From the cell containing the given text, extract its center point as [X, Y] coordinate. 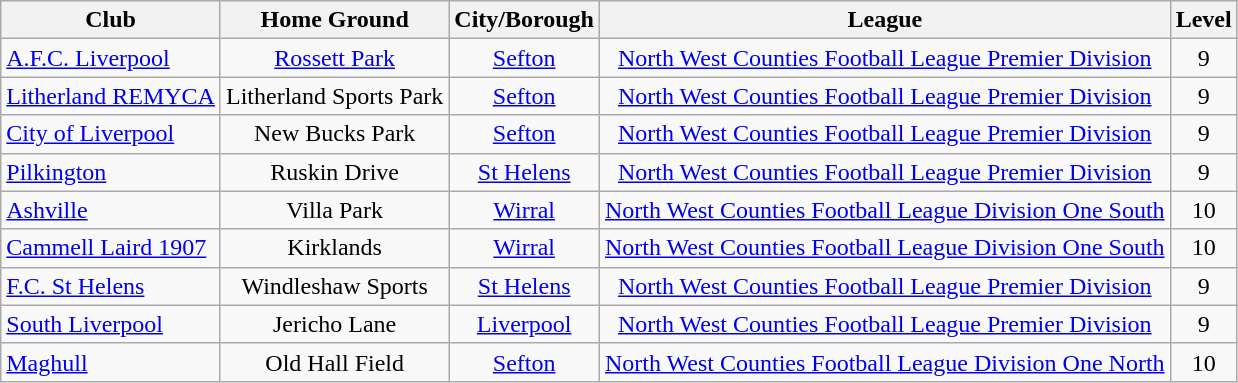
Liverpool [524, 324]
City/Borough [524, 20]
Jericho Lane [334, 324]
Home Ground [334, 20]
Maghull [111, 362]
North West Counties Football League Division One North [884, 362]
League [884, 20]
Level [1204, 20]
Club [111, 20]
Old Hall Field [334, 362]
City of Liverpool [111, 134]
South Liverpool [111, 324]
A.F.C. Liverpool [111, 58]
Ruskin Drive [334, 172]
Litherland Sports Park [334, 96]
Ashville [111, 210]
Cammell Laird 1907 [111, 248]
Villa Park [334, 210]
Rossett Park [334, 58]
Kirklands [334, 248]
Litherland REMYCA [111, 96]
Pilkington [111, 172]
New Bucks Park [334, 134]
Windleshaw Sports [334, 286]
F.C. St Helens [111, 286]
